Return the [X, Y] coordinate for the center point of the cell that contains the specified text.  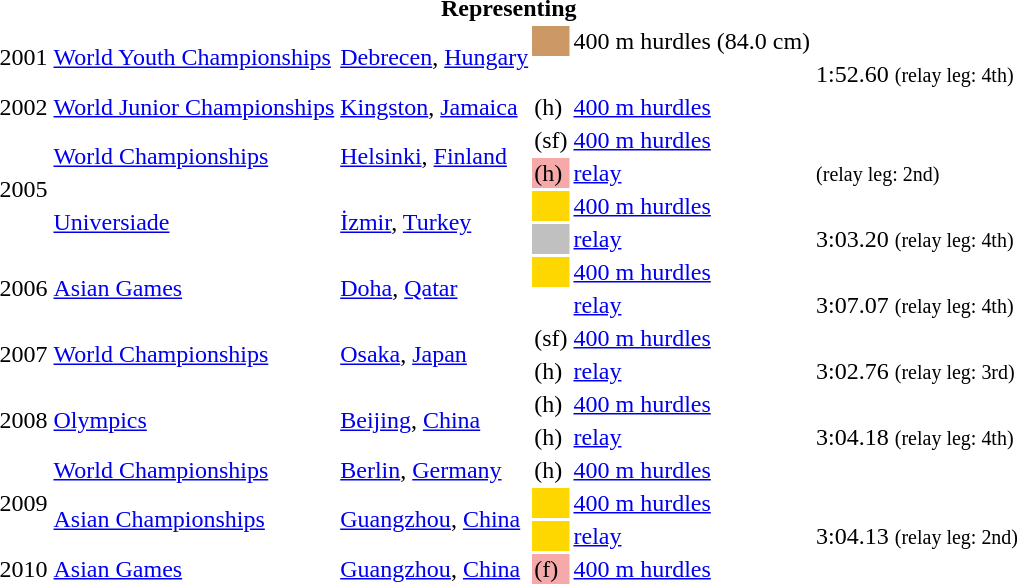
Universiade [194, 222]
İzmir, Turkey [434, 222]
Debrecen, Hungary [434, 58]
Helsinki, Finland [434, 156]
World Junior Championships [194, 107]
Kingston, Jamaica [434, 107]
400 m hurdles (84.0 cm) [692, 41]
Asian Championships [194, 520]
Olympics [194, 420]
Berlin, Germany [434, 470]
(f) [551, 569]
Doha, Qatar [434, 288]
World Youth Championships [194, 58]
Beijing, China [434, 420]
Osaka, Japan [434, 354]
